From the cell containing the given text, extract its center point as (X, Y) coordinate. 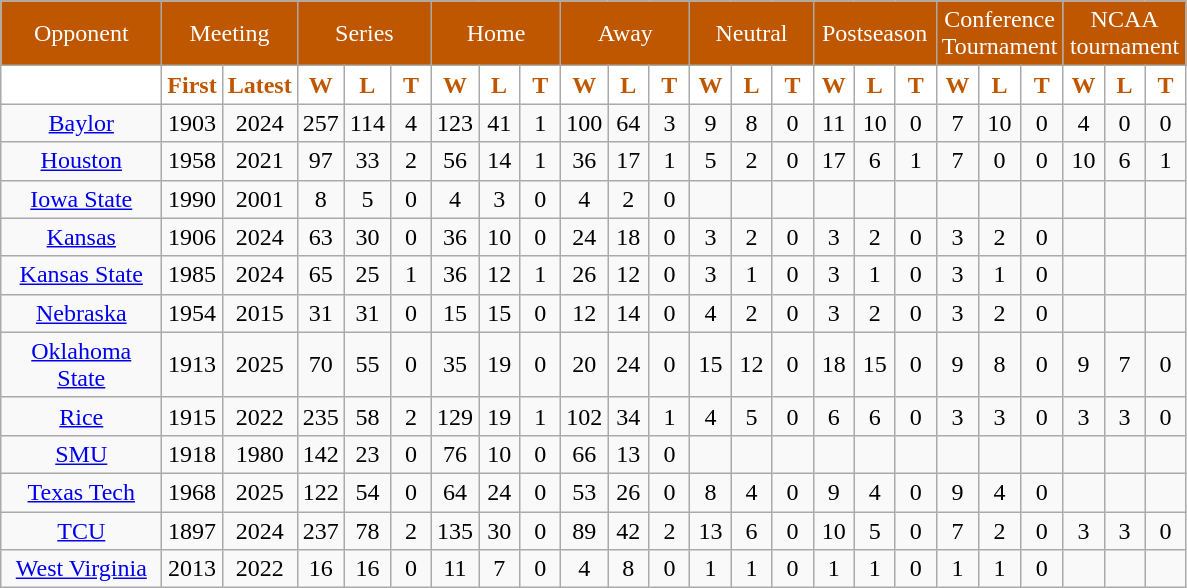
42 (628, 531)
Meeting (230, 34)
41 (500, 123)
1954 (192, 313)
1903 (192, 123)
2013 (192, 569)
102 (584, 416)
Postseason (874, 34)
1915 (192, 416)
Away (626, 34)
1990 (192, 199)
35 (456, 364)
1958 (192, 161)
2015 (260, 313)
123 (456, 123)
129 (456, 416)
97 (320, 161)
257 (320, 123)
1968 (192, 492)
Houston (82, 161)
TCU (82, 531)
Oklahoma State (82, 364)
55 (367, 364)
Latest (260, 85)
70 (320, 364)
78 (367, 531)
135 (456, 531)
SMU (82, 454)
114 (367, 123)
2001 (260, 199)
58 (367, 416)
West Virginia (82, 569)
1980 (260, 454)
1906 (192, 237)
Conference Tournament (1000, 34)
1985 (192, 275)
23 (367, 454)
2021 (260, 161)
63 (320, 237)
66 (584, 454)
Baylor (82, 123)
Kansas State (82, 275)
34 (628, 416)
235 (320, 416)
Nebraska (82, 313)
Series (364, 34)
56 (456, 161)
Home (496, 34)
76 (456, 454)
54 (367, 492)
237 (320, 531)
25 (367, 275)
100 (584, 123)
1913 (192, 364)
33 (367, 161)
53 (584, 492)
122 (320, 492)
Texas Tech (82, 492)
142 (320, 454)
NCAA tournament (1124, 34)
First (192, 85)
Rice (82, 416)
Iowa State (82, 199)
Kansas (82, 237)
Opponent (82, 34)
65 (320, 275)
Neutral (752, 34)
20 (584, 364)
89 (584, 531)
1897 (192, 531)
1918 (192, 454)
